Capture the cell that displays the provided text and extract its (x, y) central coordinate. 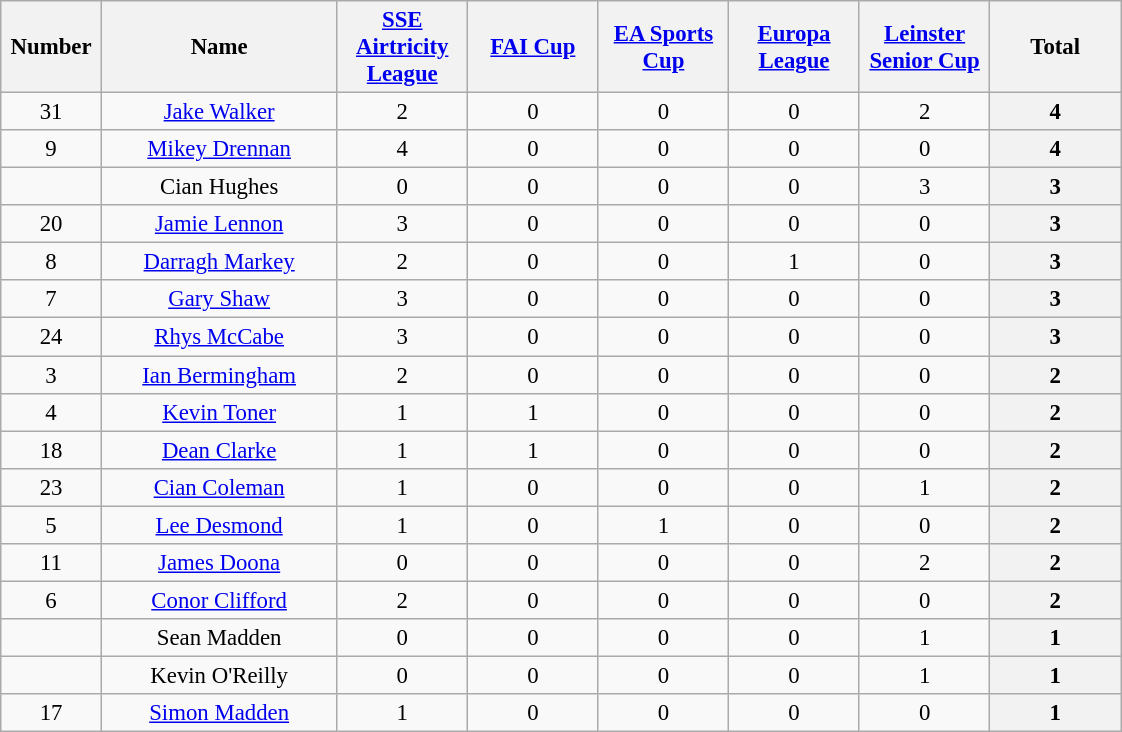
Darragh Markey (219, 262)
Dean Clarke (219, 450)
7 (52, 299)
11 (52, 563)
Total (1056, 47)
Gary Shaw (219, 299)
Simon Madden (219, 713)
James Doona (219, 563)
Jamie Lennon (219, 224)
Jake Walker (219, 112)
Lee Desmond (219, 525)
Conor Clifford (219, 600)
Kevin O'Reilly (219, 675)
5 (52, 525)
Number (52, 47)
Ian Bermingham (219, 375)
23 (52, 487)
Rhys McCabe (219, 337)
20 (52, 224)
18 (52, 450)
Cian Hughes (219, 187)
Leinster Senior Cup (924, 47)
Sean Madden (219, 638)
31 (52, 112)
EA Sports Cup (664, 47)
8 (52, 262)
9 (52, 149)
Cian Coleman (219, 487)
Kevin Toner (219, 412)
Name (219, 47)
6 (52, 600)
24 (52, 337)
SSE Airtricity League (402, 47)
Mikey Drennan (219, 149)
17 (52, 713)
Europa League (794, 47)
FAI Cup (534, 47)
